Provide the (X, Y) coordinate of the cell's center where the given text is located.  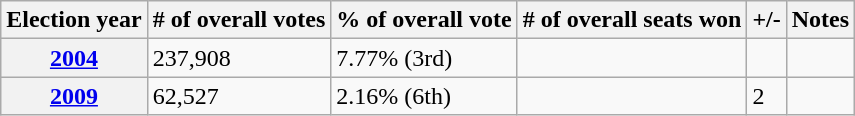
237,908 (239, 58)
2009 (74, 96)
+/- (766, 20)
2 (766, 96)
2.16% (6th) (424, 96)
# of overall seats won (632, 20)
7.77% (3rd) (424, 58)
# of overall votes (239, 20)
62,527 (239, 96)
Election year (74, 20)
2004 (74, 58)
% of overall vote (424, 20)
Notes (820, 20)
